Provide the [x, y] coordinate of the cell's center where the given text is located.  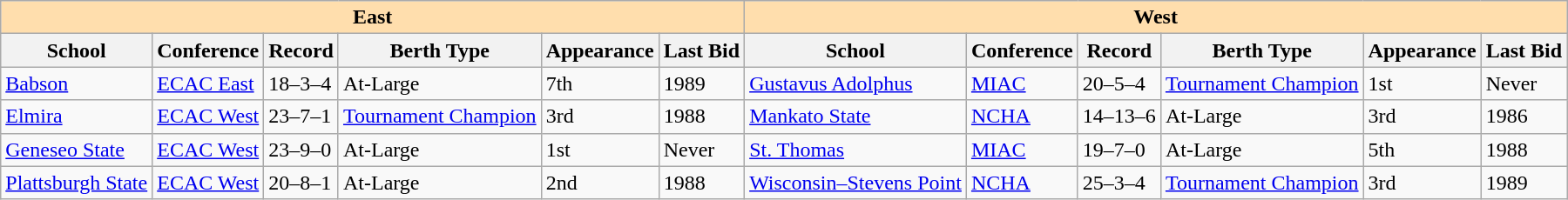
Plattsburgh State [77, 183]
St. Thomas [855, 150]
Wisconsin–Stevens Point [855, 183]
Mankato State [855, 117]
18–3–4 [301, 83]
Babson [77, 83]
East [373, 17]
ECAC East [208, 83]
1986 [1524, 117]
20–8–1 [301, 183]
23–9–0 [301, 150]
23–7–1 [301, 117]
14–13–6 [1119, 117]
Gustavus Adolphus [855, 83]
20–5–4 [1119, 83]
West [1156, 17]
2nd [599, 183]
Geneseo State [77, 150]
7th [599, 83]
25–3–4 [1119, 183]
5th [1422, 150]
19–7–0 [1119, 150]
Elmira [77, 117]
